Search for the cell housing the specified text and yield its [x, y] center coordinate. 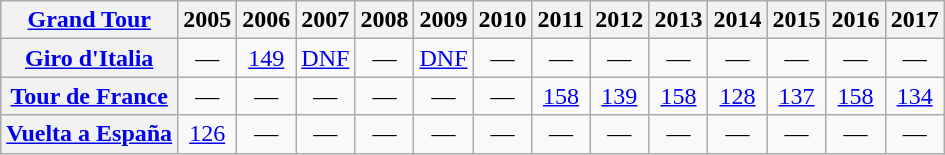
Tour de France [90, 96]
134 [914, 96]
2014 [738, 20]
2011 [561, 20]
2017 [914, 20]
128 [738, 96]
2006 [266, 20]
2016 [856, 20]
2012 [620, 20]
2009 [444, 20]
2005 [208, 20]
2008 [384, 20]
126 [208, 134]
149 [266, 58]
Giro d'Italia [90, 58]
2010 [502, 20]
139 [620, 96]
2013 [678, 20]
Vuelta a España [90, 134]
2015 [796, 20]
2007 [326, 20]
137 [796, 96]
Grand Tour [90, 20]
